Locate the cell with the specified text and output its [X, Y] center coordinate. 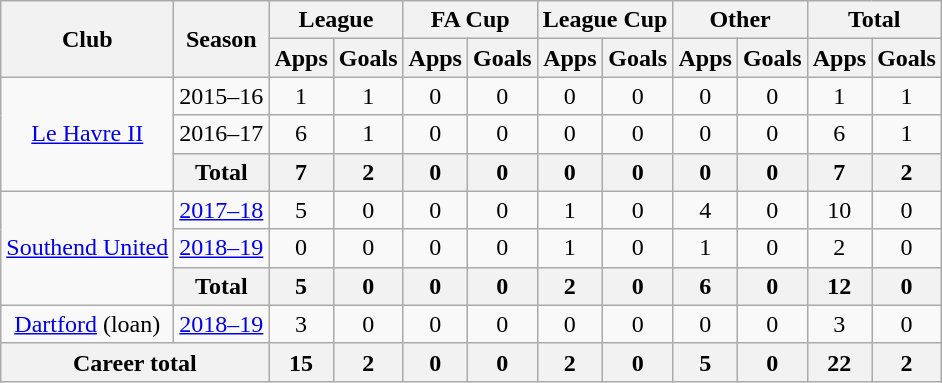
Southend United [88, 248]
2015–16 [222, 96]
2017–18 [222, 210]
League Cup [605, 20]
Le Havre II [88, 134]
Club [88, 39]
FA Cup [470, 20]
2016–17 [222, 134]
Dartford (loan) [88, 324]
15 [301, 362]
22 [839, 362]
Other [740, 20]
10 [839, 210]
12 [839, 286]
League [336, 20]
Career total [135, 362]
4 [705, 210]
Season [222, 39]
